Pinpoint the cell where the given text exists, returning its (x, y) midpoint coordinate. 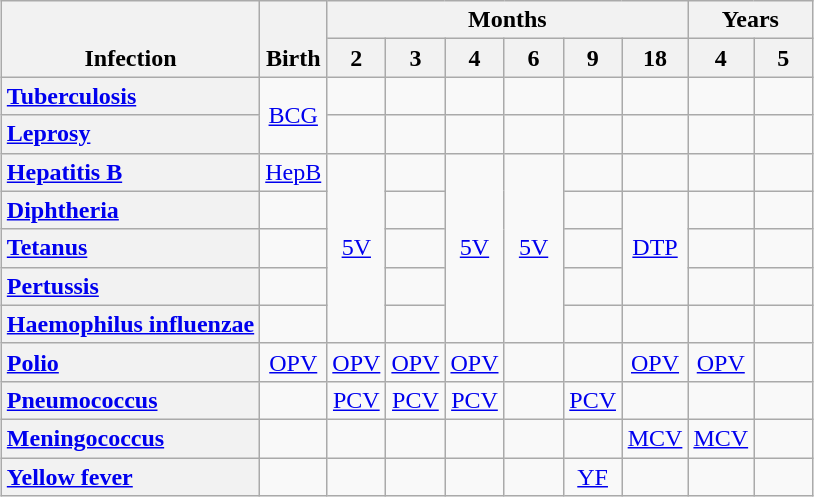
Meningococcus (130, 438)
2 (356, 58)
Polio (130, 362)
5 (784, 58)
18 (655, 58)
BCG (294, 115)
Diphtheria (130, 210)
Pertussis (130, 286)
YF (592, 477)
6 (534, 58)
Infection (130, 39)
Tetanus (130, 248)
HepB (294, 172)
DTP (655, 248)
Years (750, 20)
Yellow fever (130, 477)
3 (416, 58)
9 (592, 58)
Hepatitis B (130, 172)
Leprosy (130, 134)
Haemophilus influenzae (130, 324)
Tuberculosis (130, 96)
Pneumococcus (130, 400)
Birth (294, 39)
Months (508, 20)
